Extract the (x, y) coordinate from the center of the cell holding the provided text.  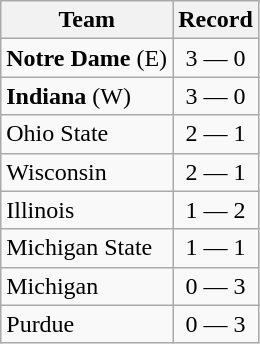
Notre Dame (E) (87, 58)
Indiana (W) (87, 96)
Team (87, 20)
Purdue (87, 324)
Illinois (87, 210)
Michigan (87, 286)
Michigan State (87, 248)
1 — 1 (216, 248)
Wisconsin (87, 172)
Ohio State (87, 134)
Record (216, 20)
1 — 2 (216, 210)
